Provide the (X, Y) coordinate of the cell's center where the given text is located.  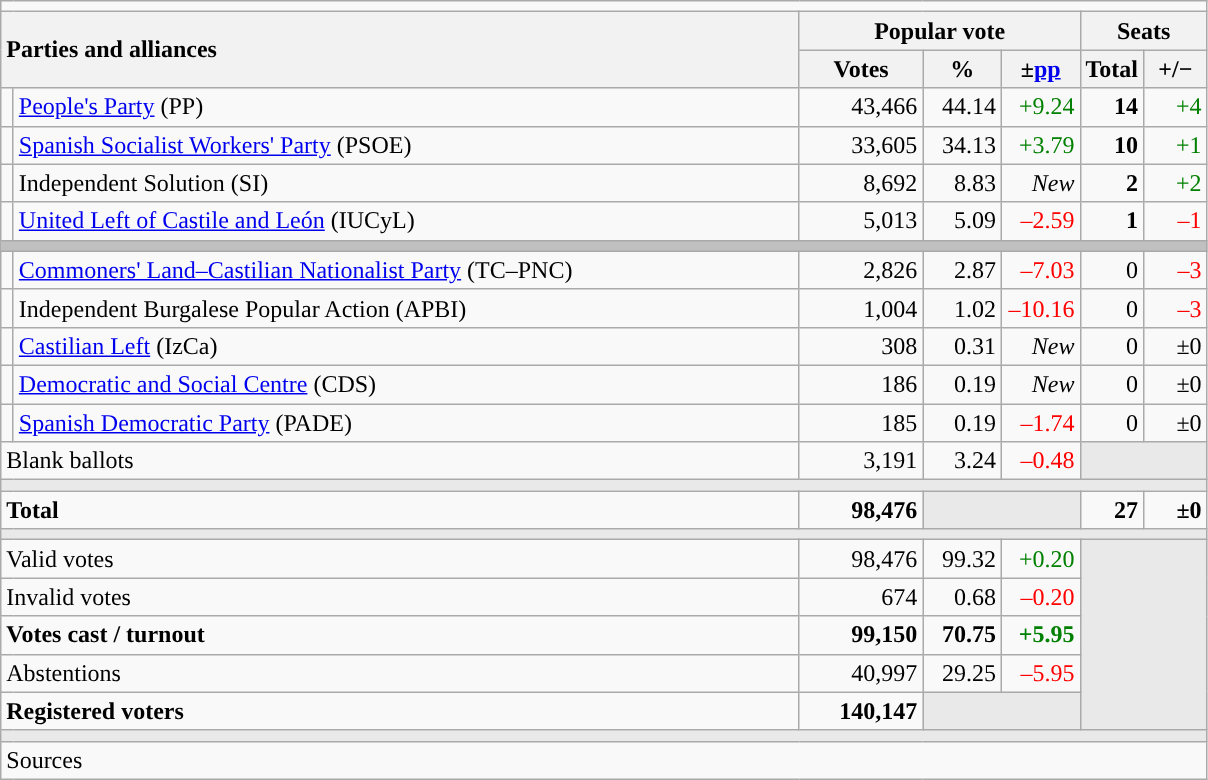
United Left of Castile and León (IUCyL) (406, 221)
44.14 (962, 107)
8,692 (861, 183)
99,150 (861, 635)
3.24 (962, 461)
10 (1112, 145)
Castilian Left (IzCa) (406, 346)
Valid votes (400, 559)
2 (1112, 183)
–5.95 (1040, 673)
1 (1112, 221)
–0.20 (1040, 597)
40,997 (861, 673)
±pp (1040, 69)
674 (861, 597)
140,147 (861, 711)
Commoners' Land–Castilian Nationalist Party (TC–PNC) (406, 270)
33,605 (861, 145)
Invalid votes (400, 597)
% (962, 69)
Independent Solution (SI) (406, 183)
2.87 (962, 270)
Abstentions (400, 673)
27 (1112, 510)
–7.03 (1040, 270)
2,826 (861, 270)
+0.20 (1040, 559)
0.68 (962, 597)
–1.74 (1040, 423)
–10.16 (1040, 308)
+2 (1176, 183)
Registered voters (400, 711)
+3.79 (1040, 145)
29.25 (962, 673)
308 (861, 346)
1,004 (861, 308)
Spanish Democratic Party (PADE) (406, 423)
+/− (1176, 69)
Sources (604, 760)
+5.95 (1040, 635)
Popular vote (940, 31)
+9.24 (1040, 107)
1.02 (962, 308)
5.09 (962, 221)
Spanish Socialist Workers' Party (PSOE) (406, 145)
5,013 (861, 221)
186 (861, 384)
Votes (861, 69)
Blank ballots (400, 461)
–1 (1176, 221)
–0.48 (1040, 461)
70.75 (962, 635)
+1 (1176, 145)
99.32 (962, 559)
0.31 (962, 346)
3,191 (861, 461)
Independent Burgalese Popular Action (APBI) (406, 308)
–2.59 (1040, 221)
14 (1112, 107)
Seats (1144, 31)
People's Party (PP) (406, 107)
Votes cast / turnout (400, 635)
185 (861, 423)
Parties and alliances (400, 50)
+4 (1176, 107)
8.83 (962, 183)
43,466 (861, 107)
Democratic and Social Centre (CDS) (406, 384)
34.13 (962, 145)
